Find where the given text appears and provide that cell's center as [X, Y] coordinate. 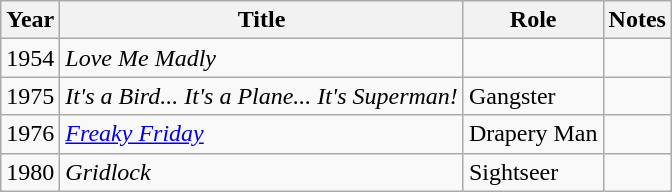
Gangster [533, 96]
Freaky Friday [262, 134]
Year [30, 20]
Love Me Madly [262, 58]
1954 [30, 58]
Gridlock [262, 172]
It's a Bird... It's a Plane... It's Superman! [262, 96]
Notes [637, 20]
Sightseer [533, 172]
1975 [30, 96]
Role [533, 20]
1976 [30, 134]
1980 [30, 172]
Drapery Man [533, 134]
Title [262, 20]
